Search for the cell housing the specified text and yield its [x, y] center coordinate. 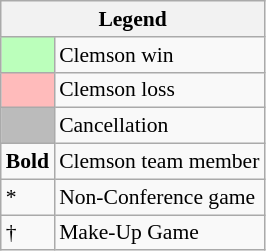
Legend [133, 19]
* [28, 197]
Clemson loss [159, 90]
Bold [28, 162]
Make-Up Game [159, 233]
† [28, 233]
Clemson team member [159, 162]
Clemson win [159, 55]
Non-Conference game [159, 197]
Cancellation [159, 126]
